Extract the [X, Y] coordinate from the center of the cell holding the provided text.  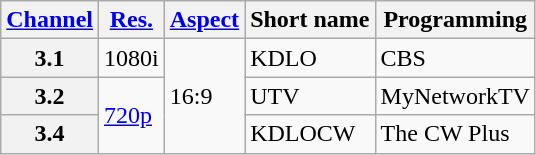
16:9 [204, 96]
3.4 [50, 134]
UTV [310, 96]
KDLOCW [310, 134]
Short name [310, 20]
The CW Plus [455, 134]
MyNetworkTV [455, 96]
Aspect [204, 20]
Programming [455, 20]
CBS [455, 58]
720p [132, 115]
KDLO [310, 58]
3.1 [50, 58]
Channel [50, 20]
3.2 [50, 96]
1080i [132, 58]
Res. [132, 20]
